Determine the (X, Y) coordinate at the center of the cell enclosing the given text.  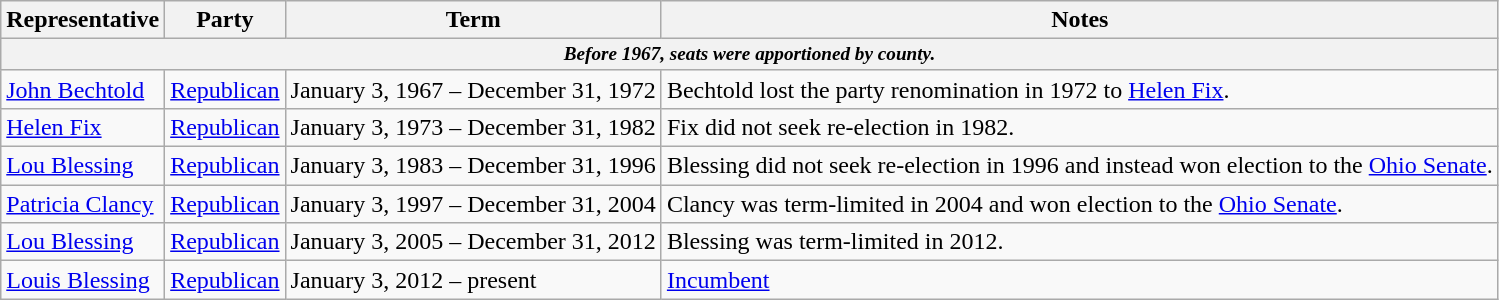
Blessing did not seek re-election in 1996 and instead won election to the Ohio Senate. (1080, 166)
Representative (83, 20)
January 3, 2012 – present (473, 280)
Fix did not seek re-election in 1982. (1080, 128)
January 3, 1997 – December 31, 2004 (473, 204)
Helen Fix (83, 128)
John Bechtold (83, 89)
Blessing was term-limited in 2012. (1080, 242)
Term (473, 20)
Party (225, 20)
Louis Blessing (83, 280)
Patricia Clancy (83, 204)
Before 1967, seats were apportioned by county. (750, 55)
Clancy was term-limited in 2004 and won election to the Ohio Senate. (1080, 204)
January 3, 1983 – December 31, 1996 (473, 166)
January 3, 2005 – December 31, 2012 (473, 242)
January 3, 1967 – December 31, 1972 (473, 89)
Notes (1080, 20)
January 3, 1973 – December 31, 1982 (473, 128)
Incumbent (1080, 280)
Bechtold lost the party renomination in 1972 to Helen Fix. (1080, 89)
